Provide the [X, Y] coordinate of the cell's center where the given text is located.  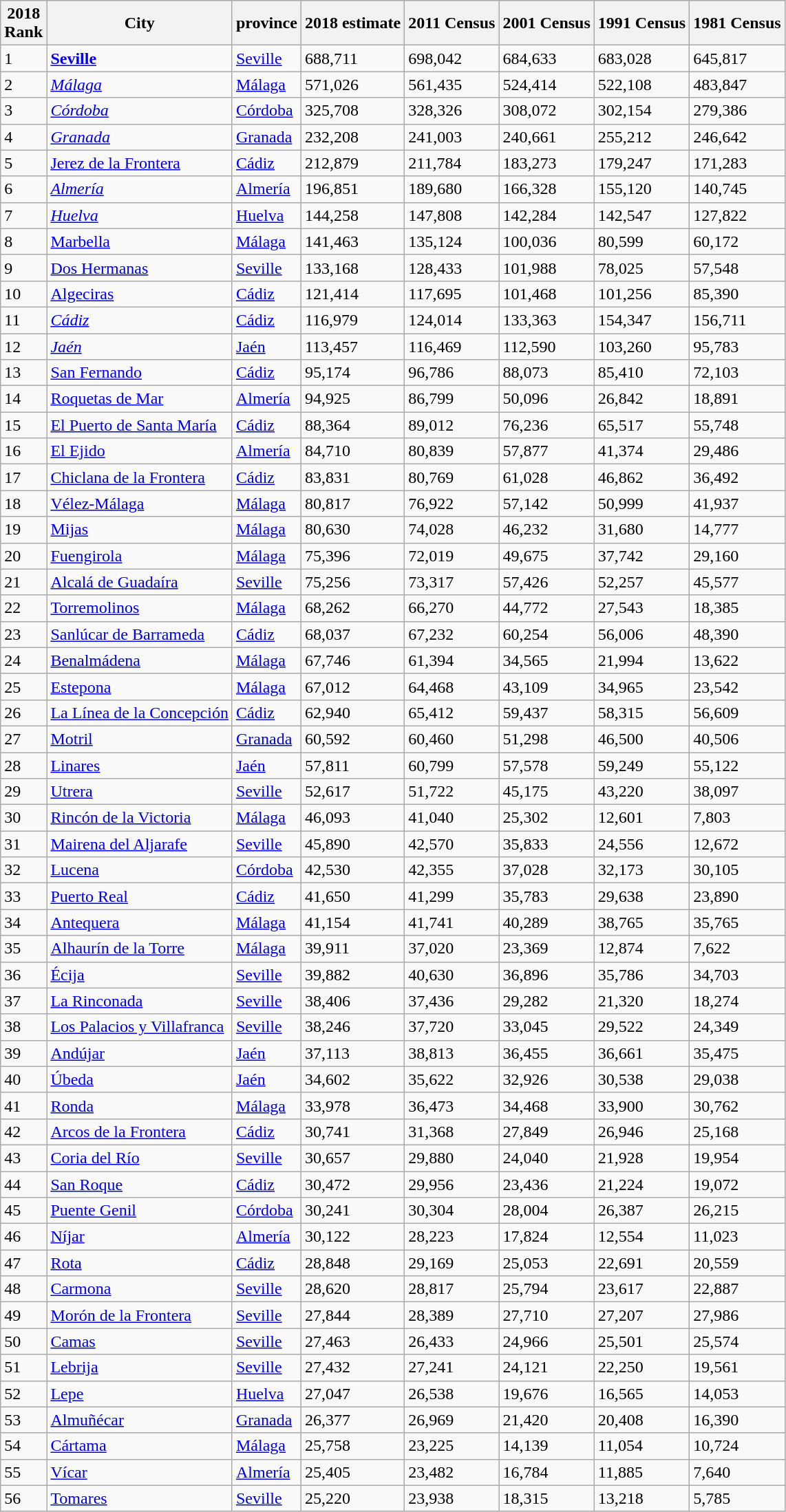
75,396 [352, 556]
33,900 [641, 1105]
2018 estimate [352, 23]
30,762 [737, 1105]
26,387 [641, 1211]
El Puerto de Santa María [140, 425]
32,926 [546, 1079]
32 [23, 870]
29,638 [641, 896]
25,758 [352, 1446]
14,053 [737, 1394]
Lebrija [140, 1368]
67,012 [352, 687]
13,218 [641, 1498]
31,680 [641, 530]
Utrera [140, 792]
45,175 [546, 792]
31,368 [452, 1132]
25,794 [546, 1289]
27 [23, 739]
57,426 [546, 582]
45,890 [352, 844]
43,109 [546, 687]
78,025 [641, 268]
171,283 [737, 163]
24 [23, 660]
19 [23, 530]
211,784 [452, 163]
21,994 [641, 660]
11,023 [737, 1237]
23,617 [641, 1289]
30,122 [352, 1237]
121,414 [352, 294]
241,003 [452, 137]
30,538 [641, 1079]
95,174 [352, 373]
San Roque [140, 1184]
36,661 [641, 1053]
36,896 [546, 975]
18,274 [737, 1001]
2001 Census [546, 23]
24,040 [546, 1158]
41,040 [452, 818]
133,168 [352, 268]
25,053 [546, 1263]
47 [23, 1263]
20,559 [737, 1263]
25,405 [352, 1472]
35,786 [641, 975]
30,241 [352, 1211]
37 [23, 1001]
34 [23, 922]
2 [23, 85]
37,113 [352, 1053]
103,260 [641, 346]
23 [23, 634]
51,298 [546, 739]
18,385 [737, 608]
101,988 [546, 268]
13 [23, 373]
23,890 [737, 896]
42,570 [452, 844]
30,304 [452, 1211]
67,746 [352, 660]
68,262 [352, 608]
31 [23, 844]
13,622 [737, 660]
Estepona [140, 687]
179,247 [641, 163]
Níjar [140, 1237]
42,530 [352, 870]
29,486 [737, 451]
140,745 [737, 189]
232,208 [352, 137]
683,028 [641, 58]
38,246 [352, 1027]
147,808 [452, 215]
12,554 [641, 1237]
25,220 [352, 1498]
196,851 [352, 189]
29,038 [737, 1079]
21 [23, 582]
645,817 [737, 58]
117,695 [452, 294]
112,590 [546, 346]
135,124 [452, 241]
33,978 [352, 1105]
6 [23, 189]
246,642 [737, 137]
8 [23, 241]
Tomares [140, 1498]
240,661 [546, 137]
16,784 [546, 1472]
76,236 [546, 425]
27,710 [546, 1315]
27,047 [352, 1394]
7,803 [737, 818]
26,946 [641, 1132]
35,833 [546, 844]
325,708 [352, 111]
26,538 [452, 1394]
38 [23, 1027]
80,839 [452, 451]
21,320 [641, 1001]
11 [23, 320]
34,468 [546, 1105]
34,703 [737, 975]
279,386 [737, 111]
62,940 [352, 713]
43 [23, 1158]
23,436 [546, 1184]
25,168 [737, 1132]
12 [23, 346]
34,602 [352, 1079]
86,799 [452, 399]
67,232 [452, 634]
30,105 [737, 870]
212,879 [352, 163]
46,093 [352, 818]
30,472 [352, 1184]
571,026 [352, 85]
60,592 [352, 739]
688,711 [352, 58]
41,299 [452, 896]
37,720 [452, 1027]
23,542 [737, 687]
60,254 [546, 634]
19,954 [737, 1158]
28 [23, 766]
1 [23, 58]
40,630 [452, 975]
21,420 [546, 1420]
116,469 [452, 346]
51 [23, 1368]
96,786 [452, 373]
Alhaurín de la Torre [140, 949]
Úbeda [140, 1079]
39,882 [352, 975]
Cártama [140, 1446]
48 [23, 1289]
Morón de la Frontera [140, 1315]
41,741 [452, 922]
37,028 [546, 870]
36,455 [546, 1053]
34,965 [641, 687]
56,006 [641, 634]
15 [23, 425]
32,173 [641, 870]
19,676 [546, 1394]
19,561 [737, 1368]
Arcos de la Frontera [140, 1132]
Puente Genil [140, 1211]
22,250 [641, 1368]
128,433 [452, 268]
24,966 [546, 1341]
7,622 [737, 949]
City [140, 23]
74,028 [452, 530]
698,042 [452, 58]
45 [23, 1211]
37,742 [641, 556]
72,103 [737, 373]
38,097 [737, 792]
35,622 [452, 1079]
46 [23, 1237]
44,772 [546, 608]
189,680 [452, 189]
21,928 [641, 1158]
64,468 [452, 687]
7 [23, 215]
Fuengirola [140, 556]
14,777 [737, 530]
127,822 [737, 215]
54 [23, 1446]
16 [23, 451]
101,256 [641, 294]
40,506 [737, 739]
20 [23, 556]
11,054 [641, 1446]
Rota [140, 1263]
Linares [140, 766]
Ronda [140, 1105]
Vélez-Málaga [140, 504]
El Ejido [140, 451]
29,522 [641, 1027]
10 [23, 294]
61,394 [452, 660]
Mairena del Aljarafe [140, 844]
16,390 [737, 1420]
133,363 [546, 320]
22,691 [641, 1263]
26,377 [352, 1420]
101,468 [546, 294]
57,877 [546, 451]
75,256 [352, 582]
22,887 [737, 1289]
41 [23, 1105]
50 [23, 1341]
59,437 [546, 713]
Coria del Río [140, 1158]
18,315 [546, 1498]
40,289 [546, 922]
524,414 [546, 85]
42,355 [452, 870]
25 [23, 687]
85,410 [641, 373]
35,765 [737, 922]
41,154 [352, 922]
37,436 [452, 1001]
73,317 [452, 582]
94,925 [352, 399]
60,172 [737, 241]
La Rinconada [140, 1001]
46,500 [641, 739]
72,019 [452, 556]
29,956 [452, 1184]
Marbella [140, 241]
Lucena [140, 870]
Los Palacios y Villafranca [140, 1027]
Écija [140, 975]
26,215 [737, 1211]
522,108 [641, 85]
35,475 [737, 1053]
2018Rank [23, 23]
49,675 [546, 556]
144,258 [352, 215]
25,302 [546, 818]
27,986 [737, 1315]
38,765 [641, 922]
56,609 [737, 713]
28,389 [452, 1315]
29 [23, 792]
100,036 [546, 241]
26,969 [452, 1420]
12,601 [641, 818]
Sanlúcar de Barrameda [140, 634]
45,577 [737, 582]
65,517 [641, 425]
95,783 [737, 346]
28,817 [452, 1289]
Motril [140, 739]
12,874 [641, 949]
55,122 [737, 766]
156,711 [737, 320]
51,722 [452, 792]
166,328 [546, 189]
12,672 [737, 844]
52,617 [352, 792]
Algeciras [140, 294]
88,364 [352, 425]
San Fernando [140, 373]
85,390 [737, 294]
57,142 [546, 504]
38,406 [352, 1001]
36,473 [452, 1105]
66,270 [452, 608]
40 [23, 1079]
25,501 [641, 1341]
30,657 [352, 1158]
57,548 [737, 268]
Camas [140, 1341]
Lepe [140, 1394]
24,349 [737, 1027]
24,121 [546, 1368]
80,630 [352, 530]
116,979 [352, 320]
Almuñécar [140, 1420]
154,347 [641, 320]
18 [23, 504]
Benalmádena [140, 660]
17,824 [546, 1237]
27,463 [352, 1341]
88,073 [546, 373]
Rincón de la Victoria [140, 818]
89,012 [452, 425]
14 [23, 399]
65,412 [452, 713]
83,831 [352, 477]
684,633 [546, 58]
27,844 [352, 1315]
80,599 [641, 241]
68,037 [352, 634]
60,799 [452, 766]
Dos Hermanas [140, 268]
46,232 [546, 530]
16,565 [641, 1394]
28,620 [352, 1289]
26,842 [641, 399]
30,741 [352, 1132]
La Línea de la Concepción [140, 713]
29,169 [452, 1263]
10,724 [737, 1446]
58,315 [641, 713]
province [266, 23]
22 [23, 608]
48,390 [737, 634]
44 [23, 1184]
Torremolinos [140, 608]
124,014 [452, 320]
60,460 [452, 739]
3 [23, 111]
113,457 [352, 346]
41,937 [737, 504]
26,433 [452, 1341]
43,220 [641, 792]
35 [23, 949]
57,811 [352, 766]
27,241 [452, 1368]
27,432 [352, 1368]
76,922 [452, 504]
302,154 [641, 111]
155,120 [641, 189]
53 [23, 1420]
561,435 [452, 85]
Roquetas de Mar [140, 399]
46,862 [641, 477]
Chiclana de la Frontera [140, 477]
Mijas [140, 530]
23,938 [452, 1498]
19,072 [737, 1184]
55 [23, 1472]
Andújar [140, 1053]
50,999 [641, 504]
328,326 [452, 111]
30 [23, 818]
23,225 [452, 1446]
36,492 [737, 477]
9 [23, 268]
5 [23, 163]
29,282 [546, 1001]
80,817 [352, 504]
Alcalá de Guadaíra [140, 582]
41,374 [641, 451]
41,650 [352, 896]
38,813 [452, 1053]
27,543 [641, 608]
2011 Census [452, 23]
34,565 [546, 660]
52,257 [641, 582]
57,578 [546, 766]
1991 Census [641, 23]
61,028 [546, 477]
142,547 [641, 215]
14,139 [546, 1446]
23,369 [546, 949]
80,769 [452, 477]
29,160 [737, 556]
27,207 [641, 1315]
28,004 [546, 1211]
142,284 [546, 215]
24,556 [641, 844]
Antequera [140, 922]
39,911 [352, 949]
59,249 [641, 766]
308,072 [546, 111]
56 [23, 1498]
42 [23, 1132]
27,849 [546, 1132]
141,463 [352, 241]
28,223 [452, 1237]
11,885 [641, 1472]
39 [23, 1053]
Carmona [140, 1289]
55,748 [737, 425]
20,408 [641, 1420]
4 [23, 137]
84,710 [352, 451]
28,848 [352, 1263]
23,482 [452, 1472]
Puerto Real [140, 896]
1981 Census [737, 23]
255,212 [641, 137]
52 [23, 1394]
36 [23, 975]
18,891 [737, 399]
26 [23, 713]
33,045 [546, 1027]
183,273 [546, 163]
33 [23, 896]
21,224 [641, 1184]
Vícar [140, 1472]
29,880 [452, 1158]
35,783 [546, 896]
Jerez de la Frontera [140, 163]
25,574 [737, 1341]
5,785 [737, 1498]
7,640 [737, 1472]
37,020 [452, 949]
50,096 [546, 399]
49 [23, 1315]
17 [23, 477]
483,847 [737, 85]
